From the cell containing the given text, extract its center point as (X, Y) coordinate. 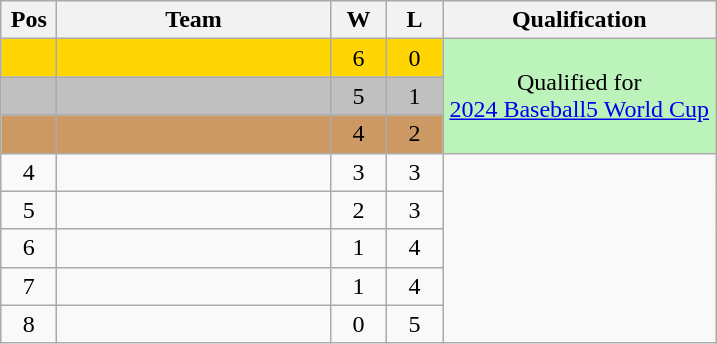
Qualified for 2024 Baseball5 World Cup (579, 96)
L (414, 20)
W (358, 20)
Qualification (579, 20)
7 (29, 286)
8 (29, 324)
Team (194, 20)
Pos (29, 20)
